Provide the (x, y) coordinate of the cell's center where the given text is located.  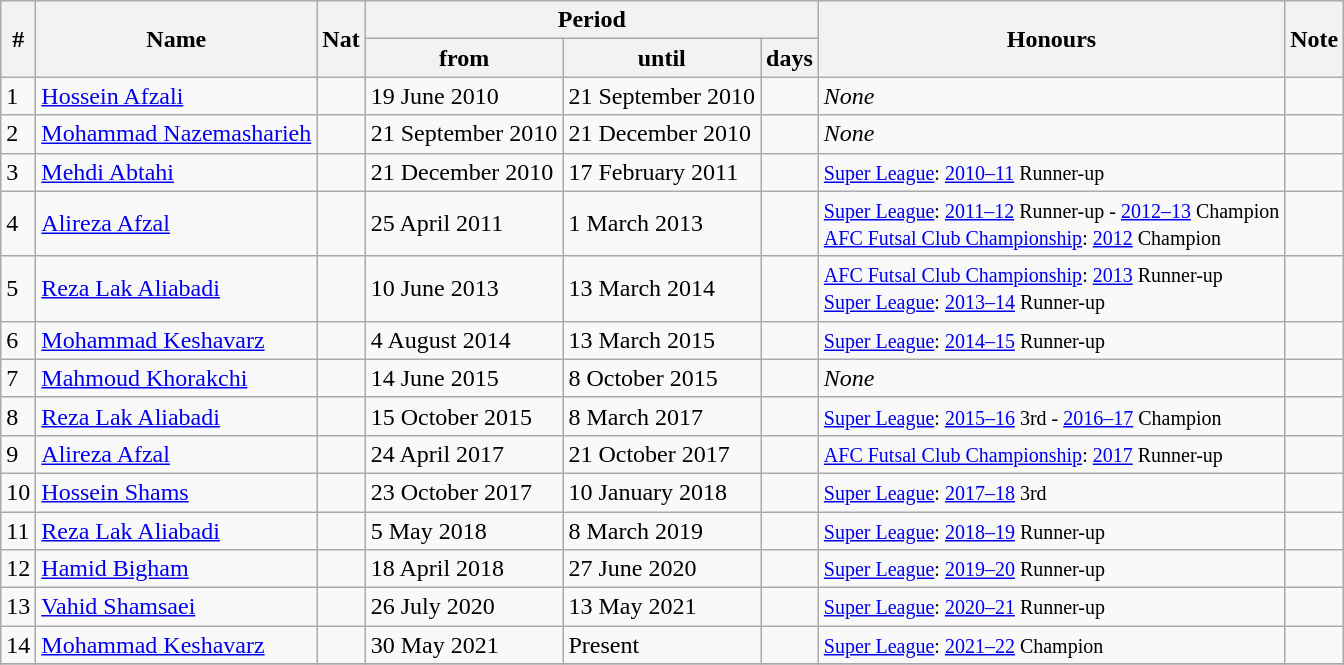
8 March 2019 (662, 531)
until (662, 58)
15 October 2015 (464, 416)
Nat (341, 39)
25 April 2011 (464, 224)
30 May 2021 (464, 645)
27 June 2020 (662, 569)
4 August 2014 (464, 340)
5 May 2018 (464, 531)
19 June 2010 (464, 96)
days (790, 58)
10 (18, 492)
Mahmoud Khorakchi (176, 378)
2 (18, 134)
23 October 2017 (464, 492)
# (18, 39)
13 (18, 607)
3 (18, 172)
7 (18, 378)
Super League: 2011–12 Runner-up - 2012–13 Champion AFC Futsal Club Championship: 2012 Champion (1051, 224)
14 (18, 645)
Mehdi Abtahi (176, 172)
12 (18, 569)
21 October 2017 (662, 454)
Super League: 2015–16 3rd - 2016–17 Champion (1051, 416)
Hamid Bigham (176, 569)
Hossein Shams (176, 492)
13 March 2014 (662, 288)
Vahid Shamsaei (176, 607)
4 (18, 224)
1 March 2013 (662, 224)
13 May 2021 (662, 607)
6 (18, 340)
from (464, 58)
Super League: 2018–19 Runner-up (1051, 531)
9 (18, 454)
26 July 2020 (464, 607)
8 October 2015 (662, 378)
Super League: 2014–15 Runner-up (1051, 340)
24 April 2017 (464, 454)
5 (18, 288)
AFC Futsal Club Championship: 2017 Runner-up (1051, 454)
Name (176, 39)
8 March 2017 (662, 416)
1 (18, 96)
10 June 2013 (464, 288)
Super League: 2010–11 Runner-up (1051, 172)
Super League: 2017–18 3rd (1051, 492)
Period (592, 20)
18 April 2018 (464, 569)
Mohammad Nazemasharieh (176, 134)
14 June 2015 (464, 378)
8 (18, 416)
Super League: 2019–20 Runner-up (1051, 569)
AFC Futsal Club Championship: 2013 Runner-up Super League: 2013–14 Runner-up (1051, 288)
Honours (1051, 39)
11 (18, 531)
Present (662, 645)
17 February 2011 (662, 172)
Super League: 2021–22 Champion (1051, 645)
Note (1314, 39)
Hossein Afzali (176, 96)
Super League: 2020–21 Runner-up (1051, 607)
13 March 2015 (662, 340)
10 January 2018 (662, 492)
